For the text-containing cell, return its midpoint in [x, y] coordinate format. 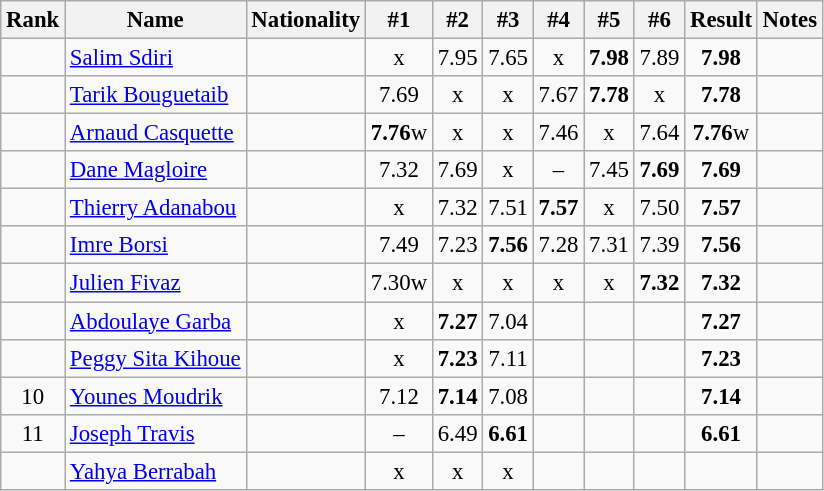
#1 [398, 20]
Abdoulaye Garba [156, 321]
Julien Fivaz [156, 283]
Tarik Bouguetaib [156, 95]
#5 [609, 20]
7.28 [558, 245]
10 [33, 396]
7.30w [398, 283]
7.50 [659, 208]
7.46 [558, 133]
7.51 [508, 208]
Salim Sdiri [156, 58]
7.89 [659, 58]
7.31 [609, 245]
11 [33, 433]
Result [722, 20]
Peggy Sita Kihoue [156, 358]
7.12 [398, 396]
Notes [790, 20]
7.11 [508, 358]
7.49 [398, 245]
Rank [33, 20]
7.65 [508, 58]
Thierry Adanabou [156, 208]
#6 [659, 20]
Joseph Travis [156, 433]
7.45 [609, 170]
7.95 [457, 58]
Arnaud Casquette [156, 133]
7.04 [508, 321]
7.39 [659, 245]
Nationality [306, 20]
6.49 [457, 433]
7.64 [659, 133]
7.67 [558, 95]
Yahya Berrabah [156, 471]
#2 [457, 20]
Imre Borsi [156, 245]
Name [156, 20]
Dane Magloire [156, 170]
7.08 [508, 396]
#4 [558, 20]
Younes Moudrik [156, 396]
#3 [508, 20]
